Return (X, Y) of the center of cell containing provided text 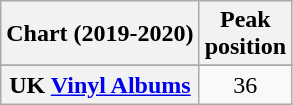
Chart (2019-2020) (100, 34)
36 (245, 85)
Peakposition (245, 34)
UK Vinyl Albums (100, 85)
